Extract the [x, y] coordinate from the center of the cell holding the provided text.  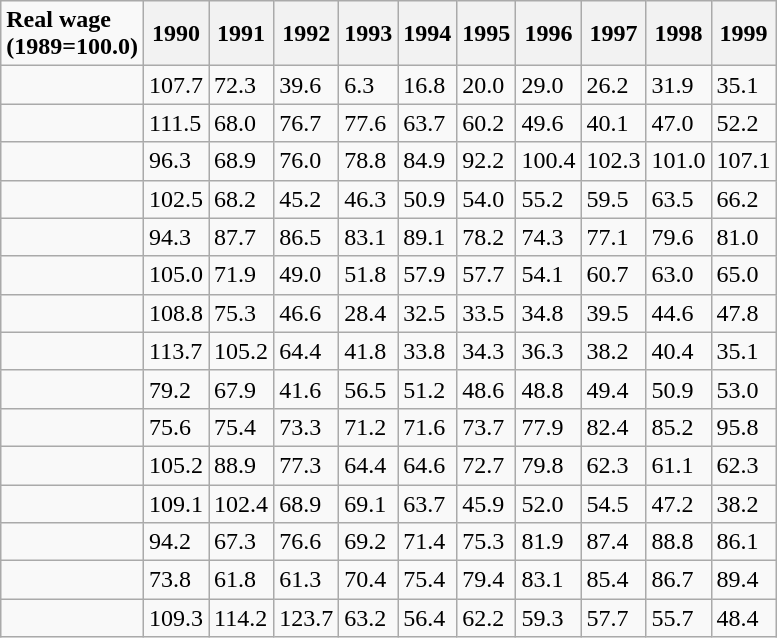
49.4 [614, 389]
60.7 [614, 275]
56.5 [368, 389]
77.9 [548, 427]
75.6 [176, 427]
33.5 [486, 313]
32.5 [428, 313]
39.5 [614, 313]
123.7 [306, 618]
1997 [614, 34]
61.3 [306, 580]
46.3 [368, 199]
85.4 [614, 580]
55.2 [548, 199]
88.9 [242, 465]
16.8 [428, 85]
109.3 [176, 618]
71.4 [428, 542]
54.1 [548, 275]
49.6 [548, 123]
68.2 [242, 199]
52.2 [744, 123]
51.2 [428, 389]
70.4 [368, 580]
1992 [306, 34]
87.7 [242, 237]
62.2 [486, 618]
67.9 [242, 389]
1991 [242, 34]
71.6 [428, 427]
48.6 [486, 389]
108.8 [176, 313]
96.3 [176, 161]
47.0 [678, 123]
102.3 [614, 161]
81.9 [548, 542]
40.4 [678, 351]
59.5 [614, 199]
79.4 [486, 580]
48.4 [744, 618]
73.3 [306, 427]
33.8 [428, 351]
92.2 [486, 161]
95.8 [744, 427]
45.2 [306, 199]
101.0 [678, 161]
61.8 [242, 580]
94.3 [176, 237]
77.1 [614, 237]
64.6 [428, 465]
114.2 [242, 618]
68.0 [242, 123]
78.2 [486, 237]
84.9 [428, 161]
47.8 [744, 313]
54.0 [486, 199]
113.7 [176, 351]
100.4 [548, 161]
29.0 [548, 85]
89.1 [428, 237]
61.1 [678, 465]
79.8 [548, 465]
86.5 [306, 237]
111.5 [176, 123]
53.0 [744, 389]
73.8 [176, 580]
1998 [678, 34]
71.2 [368, 427]
72.7 [486, 465]
74.3 [548, 237]
20.0 [486, 85]
82.4 [614, 427]
57.9 [428, 275]
107.1 [744, 161]
1996 [548, 34]
60.2 [486, 123]
76.7 [306, 123]
102.5 [176, 199]
51.8 [368, 275]
79.6 [678, 237]
55.7 [678, 618]
31.9 [678, 85]
1994 [428, 34]
44.6 [678, 313]
109.1 [176, 503]
73.7 [486, 427]
71.9 [242, 275]
89.4 [744, 580]
1993 [368, 34]
48.8 [548, 389]
52.0 [548, 503]
28.4 [368, 313]
59.3 [548, 618]
88.8 [678, 542]
107.7 [176, 85]
76.0 [306, 161]
94.2 [176, 542]
67.3 [242, 542]
79.2 [176, 389]
39.6 [306, 85]
66.2 [744, 199]
41.8 [368, 351]
81.0 [744, 237]
47.2 [678, 503]
78.8 [368, 161]
56.4 [428, 618]
86.7 [678, 580]
105.0 [176, 275]
85.2 [678, 427]
77.6 [368, 123]
69.1 [368, 503]
65.0 [744, 275]
76.6 [306, 542]
41.6 [306, 389]
26.2 [614, 85]
40.1 [614, 123]
Real wage(1989=100.0) [72, 34]
1999 [744, 34]
77.3 [306, 465]
36.3 [548, 351]
72.3 [242, 85]
63.2 [368, 618]
1990 [176, 34]
86.1 [744, 542]
34.3 [486, 351]
6.3 [368, 85]
1995 [486, 34]
34.8 [548, 313]
63.0 [678, 275]
69.2 [368, 542]
46.6 [306, 313]
54.5 [614, 503]
45.9 [486, 503]
49.0 [306, 275]
63.5 [678, 199]
87.4 [614, 542]
102.4 [242, 503]
